Determine the [X, Y] coordinate at the center of the cell enclosing the given text.  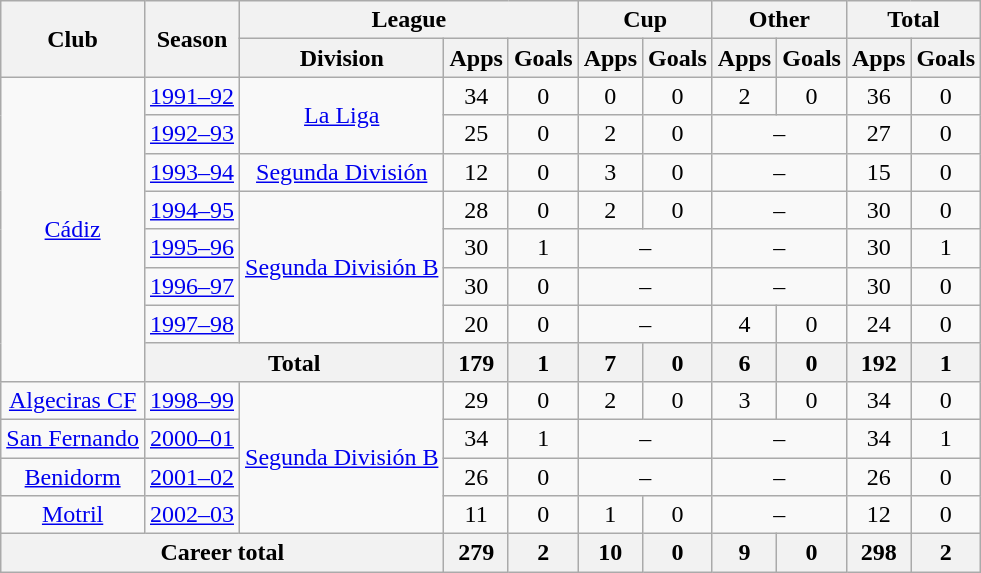
San Fernando [73, 438]
11 [476, 515]
179 [476, 362]
20 [476, 324]
28 [476, 210]
279 [476, 553]
Algeciras CF [73, 400]
24 [878, 324]
10 [610, 553]
27 [878, 134]
1994–95 [192, 210]
Other [779, 20]
1996–97 [192, 286]
29 [476, 400]
La Liga [342, 115]
Division [342, 58]
298 [878, 553]
Season [192, 39]
2001–02 [192, 477]
25 [476, 134]
Career total [222, 553]
1992–93 [192, 134]
Segunda División [342, 172]
2002–03 [192, 515]
1991–92 [192, 96]
4 [744, 324]
1993–94 [192, 172]
15 [878, 172]
Cádiz [73, 229]
7 [610, 362]
Cup [645, 20]
6 [744, 362]
1995–96 [192, 248]
9 [744, 553]
Benidorm [73, 477]
2000–01 [192, 438]
Motril [73, 515]
1998–99 [192, 400]
192 [878, 362]
36 [878, 96]
1997–98 [192, 324]
Club [73, 39]
League [410, 20]
